Pinpoint the cell where the given text exists, returning its (x, y) midpoint coordinate. 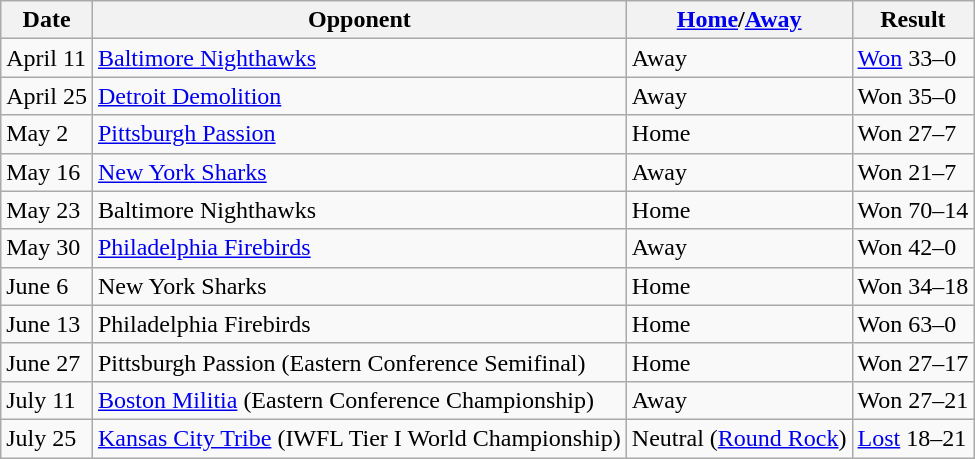
Date (47, 20)
May 2 (47, 134)
Pittsburgh Passion (359, 134)
May 30 (47, 248)
April 11 (47, 58)
May 23 (47, 210)
July 11 (47, 400)
Won 70–14 (913, 210)
June 13 (47, 324)
Home/Away (739, 20)
June 6 (47, 286)
Won 35–0 (913, 96)
Result (913, 20)
May 16 (47, 172)
Pittsburgh Passion (Eastern Conference Semifinal) (359, 362)
Won 34–18 (913, 286)
Neutral (Round Rock) (739, 438)
Opponent (359, 20)
July 25 (47, 438)
Won 27–17 (913, 362)
Won 63–0 (913, 324)
Won 42–0 (913, 248)
Won 21–7 (913, 172)
Boston Militia (Eastern Conference Championship) (359, 400)
June 27 (47, 362)
Kansas City Tribe (IWFL Tier I World Championship) (359, 438)
Detroit Demolition (359, 96)
Lost 18–21 (913, 438)
Won 33–0 (913, 58)
Won 27–21 (913, 400)
Won 27–7 (913, 134)
April 25 (47, 96)
